Detect which cell encompasses the target text, then output its [x, y] center coordinate. 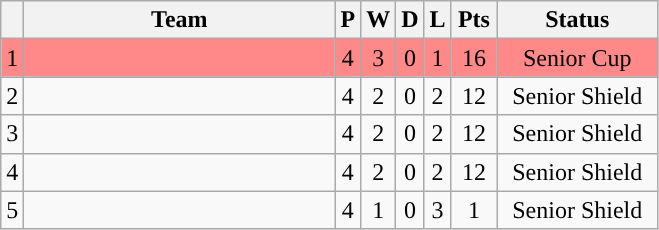
Team [180, 20]
L [438, 20]
W [378, 20]
5 [12, 210]
Status [578, 20]
Senior Cup [578, 58]
P [348, 20]
16 [474, 58]
D [410, 20]
Pts [474, 20]
